Extract the (X, Y) coordinate from the center of the cell holding the provided text.  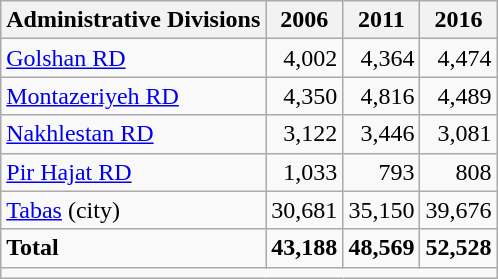
808 (458, 172)
Nakhlestan RD (134, 134)
2011 (382, 20)
48,569 (382, 248)
Pir Hajat RD (134, 172)
793 (382, 172)
30,681 (304, 210)
Golshan RD (134, 58)
3,446 (382, 134)
4,364 (382, 58)
Montazeriyeh RD (134, 96)
39,676 (458, 210)
35,150 (382, 210)
Total (134, 248)
4,002 (304, 58)
3,081 (458, 134)
4,489 (458, 96)
3,122 (304, 134)
4,350 (304, 96)
2006 (304, 20)
52,528 (458, 248)
Tabas (city) (134, 210)
4,816 (382, 96)
43,188 (304, 248)
4,474 (458, 58)
Administrative Divisions (134, 20)
2016 (458, 20)
1,033 (304, 172)
